Return the (x, y) coordinate for the center point of the cell that contains the specified text.  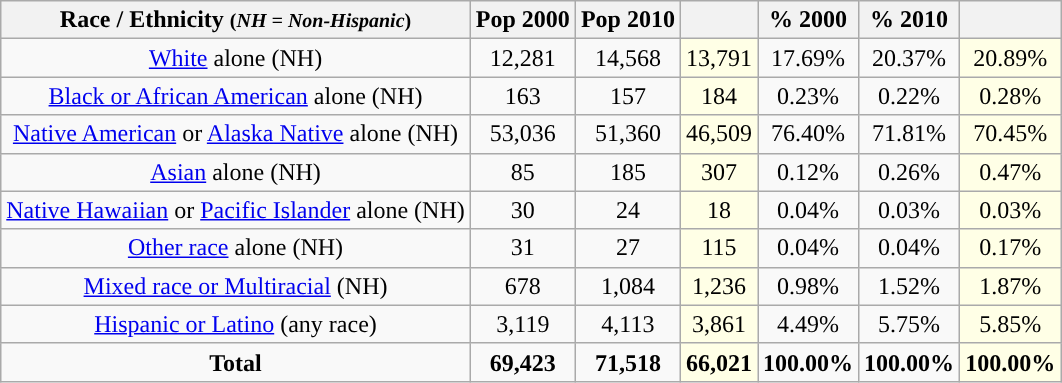
3,861 (718, 324)
Pop 2000 (522, 20)
Mixed race or Multiracial (NH) (236, 286)
157 (628, 96)
13,791 (718, 58)
70.45% (1010, 134)
0.17% (1010, 248)
Total (236, 362)
Asian alone (NH) (236, 172)
27 (628, 248)
17.69% (808, 58)
0.28% (1010, 96)
3,119 (522, 324)
Native Hawaiian or Pacific Islander alone (NH) (236, 210)
66,021 (718, 362)
76.40% (808, 134)
% 2010 (910, 20)
24 (628, 210)
185 (628, 172)
% 2000 (808, 20)
0.98% (808, 286)
115 (718, 248)
31 (522, 248)
1,236 (718, 286)
184 (718, 96)
163 (522, 96)
5.85% (1010, 324)
1.87% (1010, 286)
20.37% (910, 58)
53,036 (522, 134)
30 (522, 210)
1,084 (628, 286)
5.75% (910, 324)
307 (718, 172)
20.89% (1010, 58)
1.52% (910, 286)
71,518 (628, 362)
Race / Ethnicity (NH = Non-Hispanic) (236, 20)
4,113 (628, 324)
51,360 (628, 134)
0.23% (808, 96)
0.22% (910, 96)
0.12% (808, 172)
4.49% (808, 324)
12,281 (522, 58)
678 (522, 286)
Other race alone (NH) (236, 248)
Hispanic or Latino (any race) (236, 324)
14,568 (628, 58)
85 (522, 172)
71.81% (910, 134)
Pop 2010 (628, 20)
Black or African American alone (NH) (236, 96)
46,509 (718, 134)
0.26% (910, 172)
0.47% (1010, 172)
White alone (NH) (236, 58)
69,423 (522, 362)
18 (718, 210)
Native American or Alaska Native alone (NH) (236, 134)
